Extract the [x, y] coordinate from the center of the cell holding the provided text.  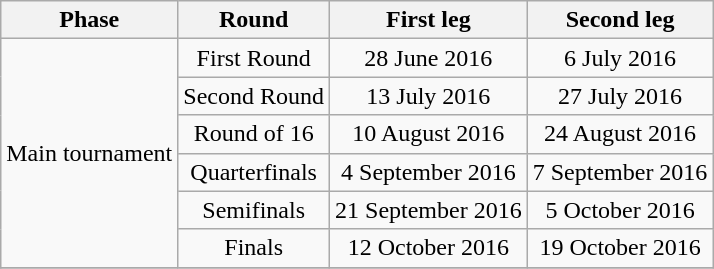
7 September 2016 [620, 172]
Second Round [254, 96]
19 October 2016 [620, 248]
Finals [254, 248]
27 July 2016 [620, 96]
28 June 2016 [429, 58]
Second leg [620, 20]
12 October 2016 [429, 248]
Main tournament [90, 153]
10 August 2016 [429, 134]
21 September 2016 [429, 210]
13 July 2016 [429, 96]
Round of 16 [254, 134]
Phase [90, 20]
First Round [254, 58]
Semifinals [254, 210]
5 October 2016 [620, 210]
24 August 2016 [620, 134]
6 July 2016 [620, 58]
4 September 2016 [429, 172]
Round [254, 20]
First leg [429, 20]
Quarterfinals [254, 172]
